Locate the cell with the specified text and output its [x, y] center coordinate. 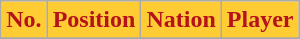
Player [260, 20]
Nation [181, 20]
No. [24, 20]
Position [94, 20]
